Extract the (x, y) coordinate from the center of the cell holding the provided text.  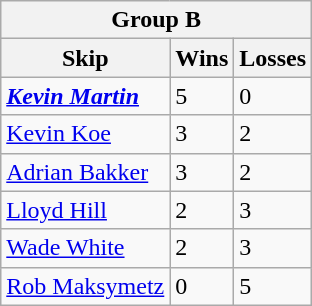
Losses (273, 58)
Wade White (86, 248)
Adrian Bakker (86, 172)
Kevin Martin (86, 96)
Rob Maksymetz (86, 286)
Group B (156, 20)
Lloyd Hill (86, 210)
Kevin Koe (86, 134)
Skip (86, 58)
Wins (202, 58)
